Provide the (X, Y) coordinate of the cell's center where the given text is located.  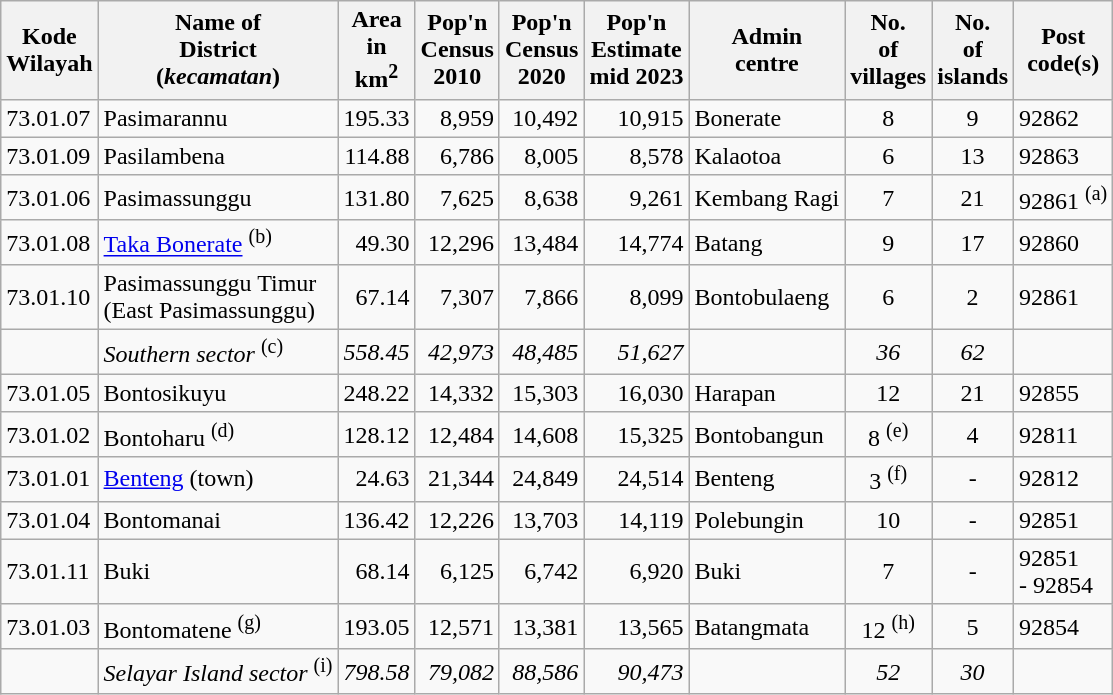
798.58 (376, 672)
7,307 (457, 298)
15,303 (541, 393)
13,381 (541, 626)
3 (f) (888, 480)
Kalaotoa (767, 156)
79,082 (457, 672)
No.ofvillages (888, 50)
Harapan (767, 393)
6,786 (457, 156)
90,473 (636, 672)
73.01.02 (50, 434)
73.01.07 (50, 118)
73.01.01 (50, 480)
67.14 (376, 298)
Bontosikuyu (218, 393)
13,565 (636, 626)
24.63 (376, 480)
Pop'nEstimatemid 2023 (636, 50)
Pasimassunggu (218, 198)
8 (e) (888, 434)
Areain km2 (376, 50)
2 (973, 298)
Bonerate (767, 118)
Benteng (767, 480)
30 (973, 672)
Batangmata (767, 626)
8 (888, 118)
14,608 (541, 434)
Batang (767, 242)
12 (888, 393)
9,261 (636, 198)
14,119 (636, 520)
12 (h) (888, 626)
48,485 (541, 352)
8,005 (541, 156)
12,226 (457, 520)
92851 - 92854 (1064, 572)
92851 (1064, 520)
8,959 (457, 118)
16,030 (636, 393)
14,332 (457, 393)
12,296 (457, 242)
13 (973, 156)
7,866 (541, 298)
Bontobulaeng (767, 298)
193.05 (376, 626)
Bontomatene (g) (218, 626)
248.22 (376, 393)
Southern sector (c) (218, 352)
92855 (1064, 393)
4 (973, 434)
Kembang Ragi (767, 198)
8,578 (636, 156)
73.01.09 (50, 156)
73.01.03 (50, 626)
24,514 (636, 480)
Postcode(s) (1064, 50)
92861 (1064, 298)
92854 (1064, 626)
Benteng (town) (218, 480)
6,920 (636, 572)
8,099 (636, 298)
92812 (1064, 480)
Bontoharu (d) (218, 434)
73.01.06 (50, 198)
88,586 (541, 672)
49.30 (376, 242)
Selayar Island sector (i) (218, 672)
52 (888, 672)
13,703 (541, 520)
73.01.04 (50, 520)
10,915 (636, 118)
Pop'nCensus2020 (541, 50)
21,344 (457, 480)
Bontomanai (218, 520)
128.12 (376, 434)
62 (973, 352)
10 (888, 520)
73.01.11 (50, 572)
Bontobangun (767, 434)
92863 (1064, 156)
14,774 (636, 242)
12,571 (457, 626)
No.ofislands (973, 50)
5 (973, 626)
Pop'nCensus2010 (457, 50)
92860 (1064, 242)
Taka Bonerate (b) (218, 242)
Admin centre (767, 50)
Pasimarannu (218, 118)
114.88 (376, 156)
73.01.08 (50, 242)
558.45 (376, 352)
92862 (1064, 118)
73.01.10 (50, 298)
73.01.05 (50, 393)
12,484 (457, 434)
8,638 (541, 198)
Pasilambena (218, 156)
15,325 (636, 434)
7,625 (457, 198)
51,627 (636, 352)
131.80 (376, 198)
36 (888, 352)
92861 (a) (1064, 198)
Kode Wilayah (50, 50)
42,973 (457, 352)
Polebungin (767, 520)
13,484 (541, 242)
17 (973, 242)
Pasimassunggu Timur (East Pasimassunggu) (218, 298)
92811 (1064, 434)
6,742 (541, 572)
68.14 (376, 572)
Name ofDistrict(kecamatan) (218, 50)
136.42 (376, 520)
10,492 (541, 118)
24,849 (541, 480)
6,125 (457, 572)
195.33 (376, 118)
